Provide the (X, Y) coordinate of the cell's center where the given text is located.  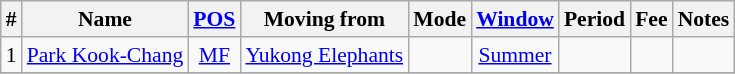
Window (515, 19)
Yukong Elephants (324, 55)
Park Kook-Chang (106, 55)
1 (12, 55)
Notes (704, 19)
MF (214, 55)
Name (106, 19)
Period (594, 19)
POS (214, 19)
Moving from (324, 19)
Summer (515, 55)
# (12, 19)
Fee (651, 19)
Mode (440, 19)
